Determine the (x, y) coordinate at the center of the cell enclosing the given text.  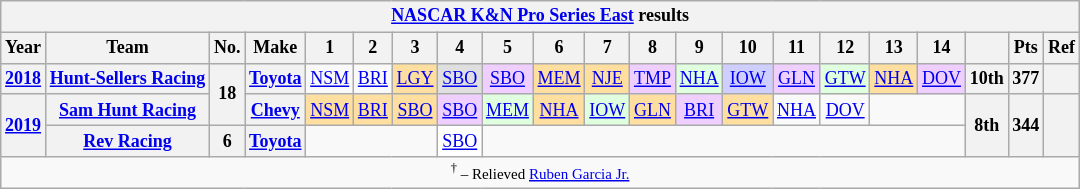
3 (415, 48)
377 (1026, 78)
344 (1026, 125)
NASCAR K&N Pro Series East results (540, 16)
1 (330, 48)
14 (942, 48)
11 (797, 48)
Year (24, 48)
2018 (24, 78)
Team (127, 48)
Ref (1062, 48)
Pts (1026, 48)
13 (894, 48)
Sam Hunt Racing (127, 110)
10th (986, 78)
18 (228, 94)
8th (986, 125)
LGY (415, 78)
NJE (608, 78)
10 (748, 48)
2 (374, 48)
No. (228, 48)
4 (460, 48)
Hunt-Sellers Racing (127, 78)
† – Relieved Ruben Garcia Jr. (540, 173)
TMP (653, 78)
Chevy (276, 110)
5 (508, 48)
2019 (24, 125)
8 (653, 48)
12 (845, 48)
7 (608, 48)
9 (699, 48)
Rev Racing (127, 140)
Make (276, 48)
